Search for the cell housing the specified text and yield its (x, y) center coordinate. 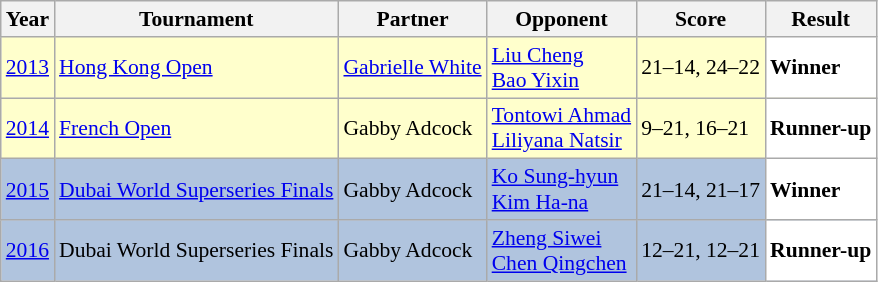
2014 (28, 128)
21–14, 21–17 (700, 190)
Partner (412, 19)
Zheng Siwei Chen Qingchen (562, 250)
Score (700, 19)
9–21, 16–21 (700, 128)
Hong Kong Open (196, 68)
Year (28, 19)
Tontowi Ahmad Liliyana Natsir (562, 128)
2013 (28, 68)
Gabrielle White (412, 68)
Result (820, 19)
Tournament (196, 19)
2015 (28, 190)
2016 (28, 250)
Liu Cheng Bao Yixin (562, 68)
Opponent (562, 19)
21–14, 24–22 (700, 68)
12–21, 12–21 (700, 250)
Ko Sung-hyun Kim Ha-na (562, 190)
French Open (196, 128)
